Return (x, y) of the center of cell containing provided text 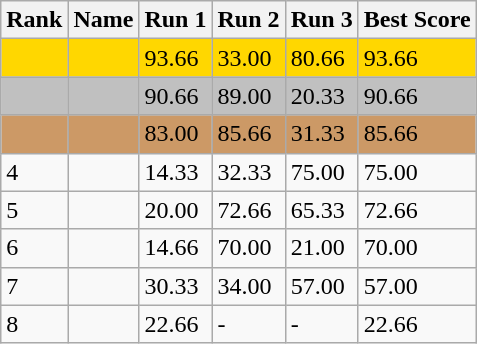
4 (34, 172)
8 (34, 324)
31.33 (322, 134)
Best Score (417, 20)
5 (34, 210)
14.66 (176, 248)
6 (34, 248)
32.33 (248, 172)
80.66 (322, 58)
Run 3 (322, 20)
89.00 (248, 96)
Run 2 (248, 20)
21.00 (322, 248)
Run 1 (176, 20)
14.33 (176, 172)
Rank (34, 20)
20.33 (322, 96)
33.00 (248, 58)
30.33 (176, 286)
Name (104, 20)
34.00 (248, 286)
7 (34, 286)
83.00 (176, 134)
65.33 (322, 210)
20.00 (176, 210)
